Output the (X, Y) coordinate of the center of the cell containing the given text.  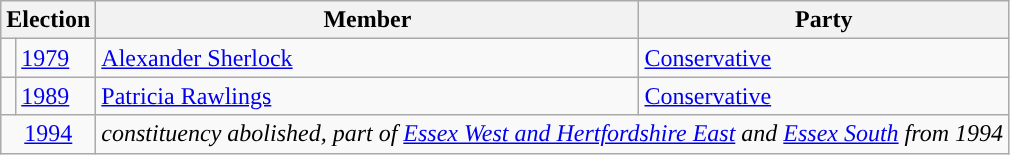
Party (824, 20)
Member (368, 20)
1979 (56, 58)
1989 (56, 96)
Alexander Sherlock (368, 58)
1994 (48, 134)
Election (48, 20)
constituency abolished, part of Essex West and Hertfordshire East and Essex South from 1994 (552, 134)
Patricia Rawlings (368, 96)
